Identify which cell holds the provided text, then report its (X, Y) central coordinate. 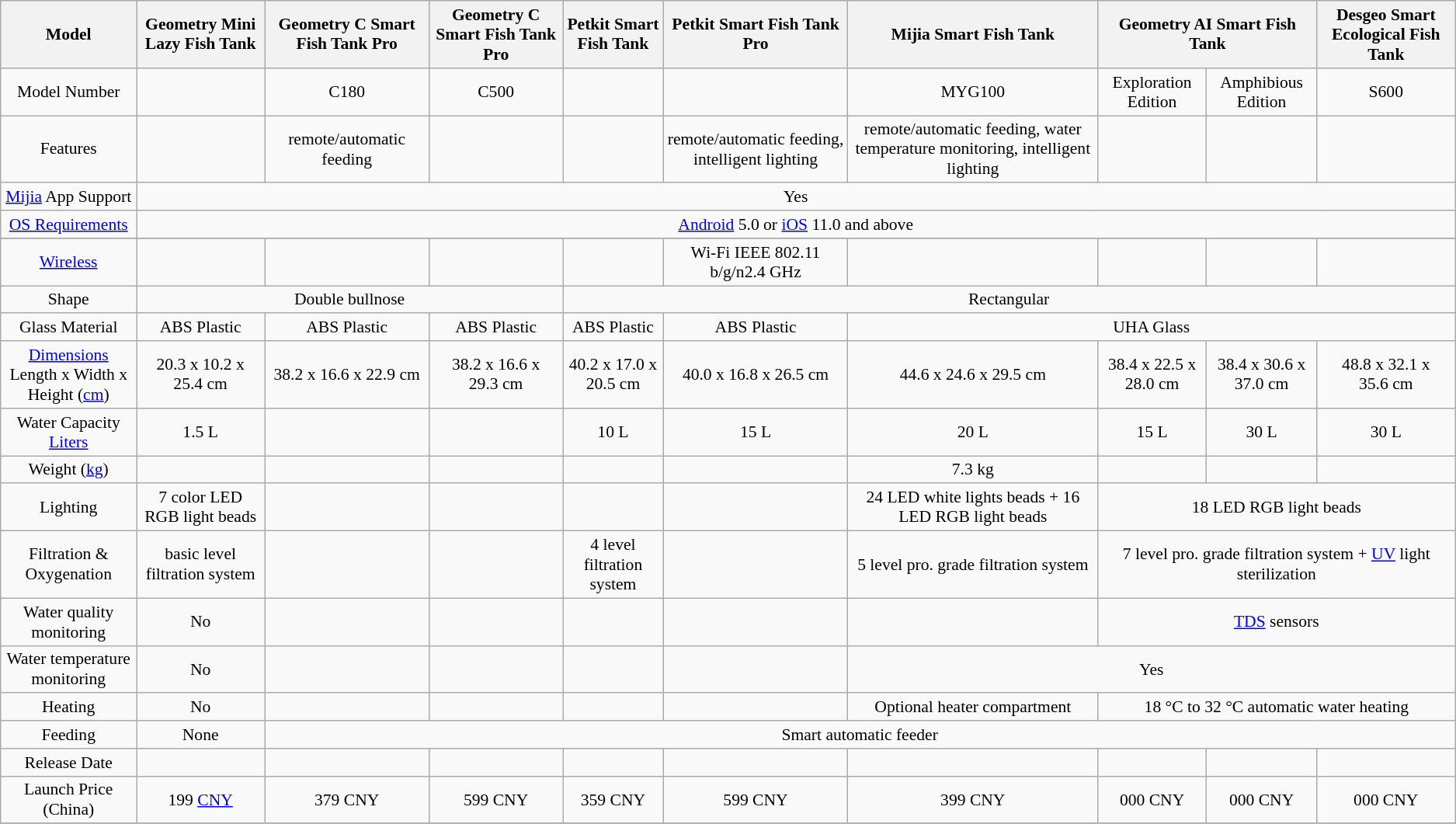
5 level pro. grade filtration system (973, 565)
399 CNY (973, 800)
Shape (68, 300)
Lighting (68, 508)
7 color LED RGB light beads (200, 508)
Model (68, 34)
Wireless (68, 262)
40.0 x 16.8 x 26.5 cm (755, 374)
Amphibious Edition (1261, 92)
Feeding (68, 735)
Launch Price (China) (68, 800)
Smart automatic feeder (860, 735)
Water temperature monitoring (68, 669)
Wi-Fi IEEE 802.11 b/g/n2.4 GHz (755, 262)
199 CNY (200, 800)
Desgeo Smart Ecological Fish Tank (1386, 34)
remote/automatic feeding, water temperature monitoring, intelligent lighting (973, 149)
379 CNY (347, 800)
Exploration Edition (1152, 92)
Mijia App Support (68, 197)
44.6 x 24.6 x 29.5 cm (973, 374)
4 level filtration system (613, 565)
Heating (68, 708)
24 LED white lights beads + 16 LED RGB light beads (973, 508)
S600 (1386, 92)
18 °C to 32 °C automatic water heating (1277, 708)
TDS sensors (1277, 621)
38.2 x 16.6 x 22.9 cm (347, 374)
48.8 x 32.1 x 35.6 cm (1386, 374)
Android 5.0 or iOS 11.0 and above (796, 224)
OS Requirements (68, 224)
38.2 x 16.6 x 29.3 cm (496, 374)
20.3 x 10.2 x 25.4 cm (200, 374)
UHA Glass (1152, 328)
Model Number (68, 92)
Weight (kg) (68, 470)
359 CNY (613, 800)
Double bullnose (349, 300)
38.4 x 22.5 x 28.0 cm (1152, 374)
1.5 L (200, 432)
18 LED RGB light beads (1277, 508)
remote/automatic feeding, intelligent lighting (755, 149)
Release Date (68, 763)
40.2 x 17.0 x 20.5 cm (613, 374)
remote/automatic feeding (347, 149)
Rectangular (1009, 300)
7 level pro. grade filtration system + UV light sterilization (1277, 565)
DimensionsLength x Width x Height (cm) (68, 374)
Water quality monitoring (68, 621)
Geometry Mini Lazy Fish Tank (200, 34)
Petkit Smart Fish Tank Pro (755, 34)
Filtration & Oxygenation (68, 565)
Glass Material (68, 328)
C500 (496, 92)
None (200, 735)
Optional heater compartment (973, 708)
7.3 kg (973, 470)
10 L (613, 432)
Features (68, 149)
38.4 x 30.6 x 37.0 cm (1261, 374)
Water Capacity Liters (68, 432)
20 L (973, 432)
MYG100 (973, 92)
Petkit Smart Fish Tank (613, 34)
Mijia Smart Fish Tank (973, 34)
basic level filtration system (200, 565)
Geometry AI Smart Fish Tank (1208, 34)
C180 (347, 92)
